Detect which cell encompasses the target text, then output its (x, y) center coordinate. 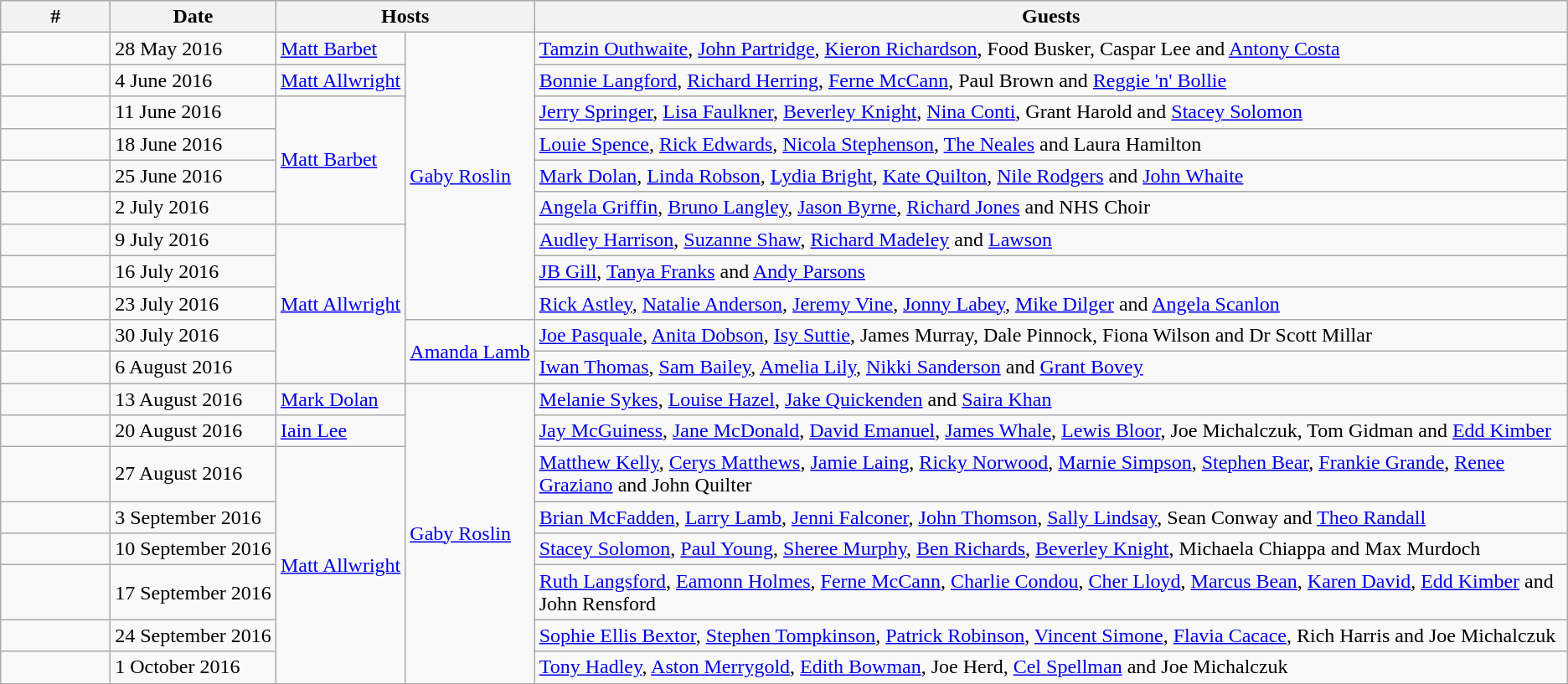
16 July 2016 (193, 271)
Sophie Ellis Bextor, Stephen Tompkinson, Patrick Robinson, Vincent Simone, Flavia Cacace, Rich Harris and Joe Michalczuk (1050, 635)
Tony Hadley, Aston Merrygold, Edith Bowman, Joe Herd, Cel Spellman and Joe Michalczuk (1050, 667)
27 August 2016 (193, 474)
2 July 2016 (193, 208)
Jay McGuiness, Jane McDonald, David Emanuel, James Whale, Lewis Bloor, Joe Michalczuk, Tom Gidman and Edd Kimber (1050, 431)
28 May 2016 (193, 49)
Iain Lee (340, 431)
Jerry Springer, Lisa Faulkner, Beverley Knight, Nina Conti, Grant Harold and Stacey Solomon (1050, 112)
Bonnie Langford, Richard Herring, Ferne McCann, Paul Brown and Reggie 'n' Bollie (1050, 80)
13 August 2016 (193, 399)
30 July 2016 (193, 335)
6 August 2016 (193, 367)
Hosts (405, 17)
Ruth Langsford, Eamonn Holmes, Ferne McCann, Charlie Condou, Cher Lloyd, Marcus Bean, Karen David, Edd Kimber and John Rensford (1050, 593)
10 September 2016 (193, 549)
11 June 2016 (193, 112)
Mark Dolan (340, 399)
Melanie Sykes, Louise Hazel, Jake Quickenden and Saira Khan (1050, 399)
Brian McFadden, Larry Lamb, Jenni Falconer, John Thomson, Sally Lindsay, Sean Conway and Theo Randall (1050, 517)
25 June 2016 (193, 176)
Guests (1050, 17)
Angela Griffin, Bruno Langley, Jason Byrne, Richard Jones and NHS Choir (1050, 208)
# (55, 17)
Iwan Thomas, Sam Bailey, Amelia Lily, Nikki Sanderson and Grant Bovey (1050, 367)
9 July 2016 (193, 239)
24 September 2016 (193, 635)
17 September 2016 (193, 593)
Louie Spence, Rick Edwards, Nicola Stephenson, The Neales and Laura Hamilton (1050, 144)
Matthew Kelly, Cerys Matthews, Jamie Laing, Ricky Norwood, Marnie Simpson, Stephen Bear, Frankie Grande, Renee Graziano and John Quilter (1050, 474)
1 October 2016 (193, 667)
20 August 2016 (193, 431)
Tamzin Outhwaite, John Partridge, Kieron Richardson, Food Busker, Caspar Lee and Antony Costa (1050, 49)
18 June 2016 (193, 144)
Stacey Solomon, Paul Young, Sheree Murphy, Ben Richards, Beverley Knight, Michaela Chiappa and Max Murdoch (1050, 549)
Mark Dolan, Linda Robson, Lydia Bright, Kate Quilton, Nile Rodgers and John Whaite (1050, 176)
3 September 2016 (193, 517)
4 June 2016 (193, 80)
23 July 2016 (193, 303)
Date (193, 17)
Audley Harrison, Suzanne Shaw, Richard Madeley and Lawson (1050, 239)
Joe Pasquale, Anita Dobson, Isy Suttie, James Murray, Dale Pinnock, Fiona Wilson and Dr Scott Millar (1050, 335)
JB Gill, Tanya Franks and Andy Parsons (1050, 271)
Rick Astley, Natalie Anderson, Jeremy Vine, Jonny Labey, Mike Dilger and Angela Scanlon (1050, 303)
Amanda Lamb (470, 351)
